For the text-containing cell, return its midpoint in [x, y] coordinate format. 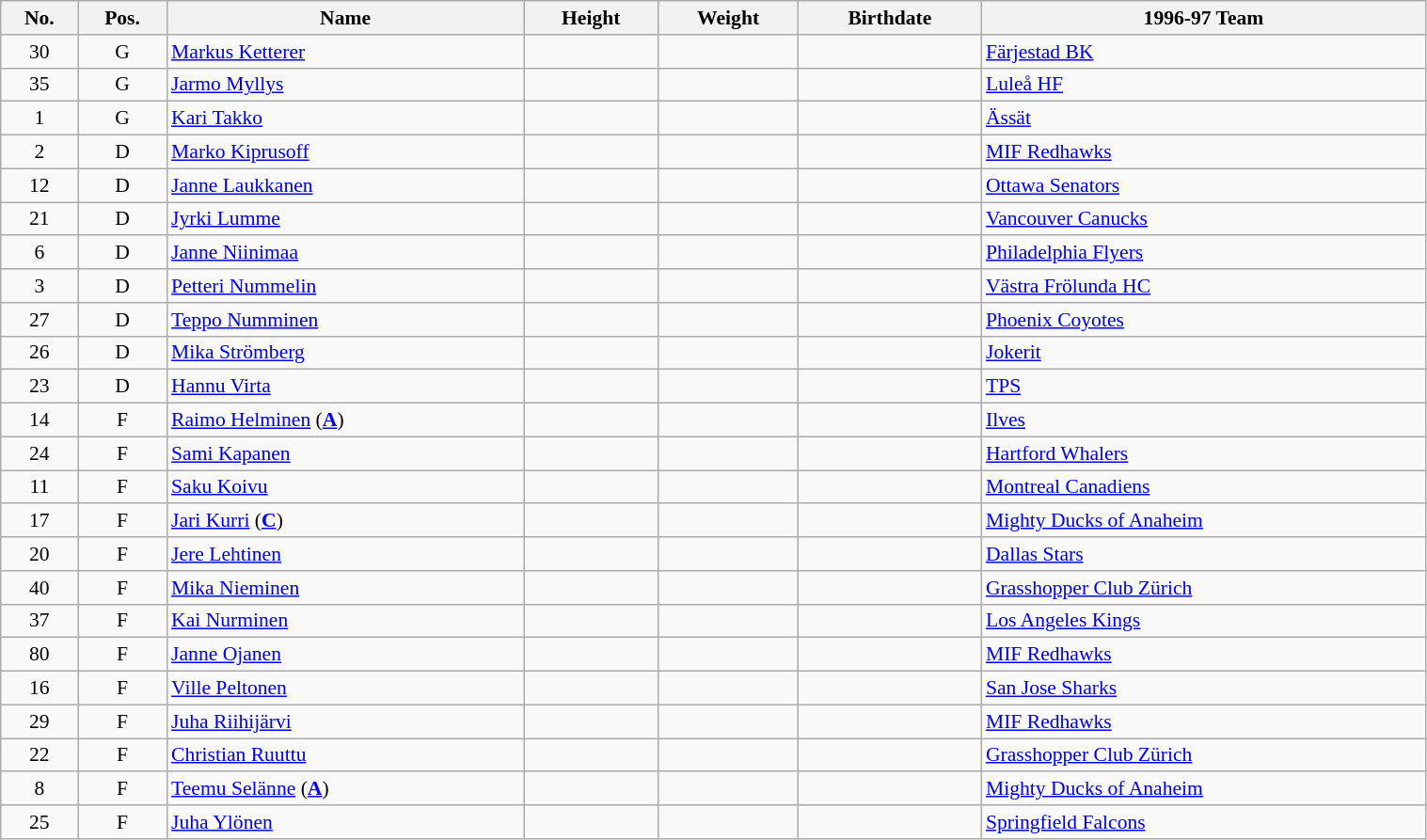
16 [40, 689]
Juha Ylönen [345, 822]
Montreal Canadiens [1204, 487]
Jarmo Myllys [345, 85]
Dallas Stars [1204, 554]
Phoenix Coyotes [1204, 320]
Sami Kapanen [345, 453]
Christian Ruuttu [345, 755]
Springfield Falcons [1204, 822]
Ottawa Senators [1204, 185]
Kai Nurminen [345, 621]
Mika Strömberg [345, 353]
Saku Koivu [345, 487]
30 [40, 52]
Mika Nieminen [345, 588]
40 [40, 588]
8 [40, 789]
Jari Kurri (C) [345, 521]
37 [40, 621]
Ilves [1204, 420]
14 [40, 420]
23 [40, 387]
Height [591, 18]
1996-97 Team [1204, 18]
Ville Peltonen [345, 689]
Weight [728, 18]
22 [40, 755]
Janne Laukkanen [345, 185]
25 [40, 822]
20 [40, 554]
Hannu Virta [345, 387]
San Jose Sharks [1204, 689]
Västra Frölunda HC [1204, 286]
3 [40, 286]
24 [40, 453]
Los Angeles Kings [1204, 621]
12 [40, 185]
29 [40, 721]
35 [40, 85]
Janne Ojanen [345, 655]
Kari Takko [345, 119]
26 [40, 353]
Birthdate [890, 18]
11 [40, 487]
6 [40, 253]
Juha Riihijärvi [345, 721]
No. [40, 18]
Teemu Selänne (A) [345, 789]
Luleå HF [1204, 85]
Pos. [122, 18]
Name [345, 18]
Teppo Numminen [345, 320]
17 [40, 521]
Ässät [1204, 119]
TPS [1204, 387]
Vancouver Canucks [1204, 219]
2 [40, 152]
Jyrki Lumme [345, 219]
Janne Niinimaa [345, 253]
Raimo Helminen (A) [345, 420]
Petteri Nummelin [345, 286]
Färjestad BK [1204, 52]
80 [40, 655]
Philadelphia Flyers [1204, 253]
Markus Ketterer [345, 52]
Hartford Whalers [1204, 453]
1 [40, 119]
27 [40, 320]
Marko Kiprusoff [345, 152]
21 [40, 219]
Jokerit [1204, 353]
Jere Lehtinen [345, 554]
